Determine the [x, y] coordinate at the center of the cell enclosing the given text.  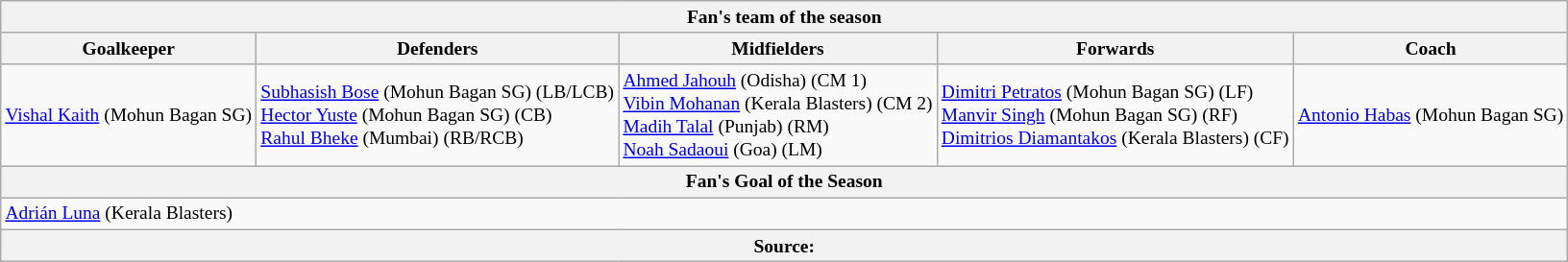
Subhasish Bose (Mohun Bagan SG) (LB/LCB) Hector Yuste (Mohun Bagan SG) (CB) Rahul Bheke (Mumbai) (RB/RCB) [438, 115]
Goalkeeper [129, 48]
Forwards [1115, 48]
Fan's team of the season [784, 17]
Defenders [438, 48]
Antonio Habas (Mohun Bagan SG) [1431, 115]
Fan's Goal of the Season [784, 182]
Vishal Kaith (Mohun Bagan SG) [129, 115]
Source: [784, 246]
Midfielders [778, 48]
Coach [1431, 48]
Ahmed Jahouh (Odisha) (CM 1) Vibin Mohanan (Kerala Blasters) (CM 2) Madih Talal (Punjab) (RM) Noah Sadaoui (Goa) (LM) [778, 115]
Dimitri Petratos (Mohun Bagan SG) (LF) Manvir Singh (Mohun Bagan SG) (RF) Dimitrios Diamantakos (Kerala Blasters) (CF) [1115, 115]
Adrián Luna (Kerala Blasters) [784, 213]
